Provide the [X, Y] coordinate of the cell's center where the given text is located.  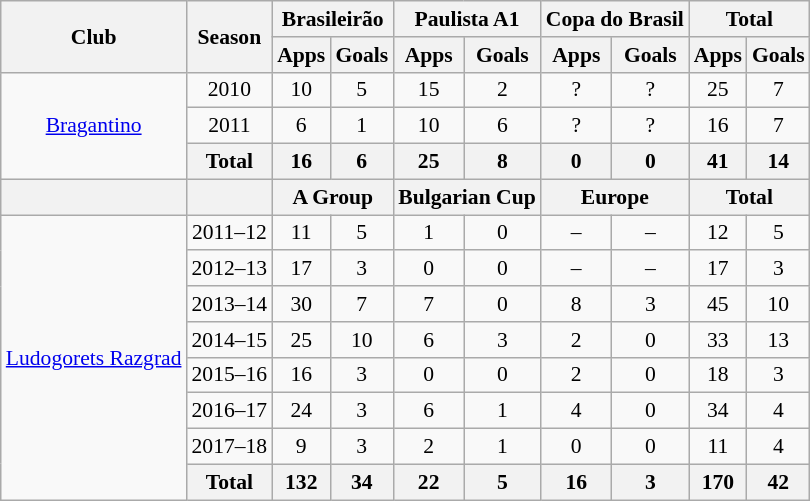
2016–17 [230, 411]
30 [301, 304]
12 [718, 233]
170 [718, 482]
Bulgarian Cup [466, 197]
42 [778, 482]
2017–18 [230, 447]
A Group [332, 197]
2014–15 [230, 340]
45 [718, 304]
Paulista A1 [466, 19]
13 [778, 340]
Europe [615, 197]
Club [94, 36]
Brasileirão [332, 19]
Bragantino [94, 126]
33 [718, 340]
18 [718, 375]
132 [301, 482]
22 [428, 482]
Season [230, 36]
2011–12 [230, 233]
2011 [230, 126]
2012–13 [230, 269]
9 [301, 447]
Ludogorets Razgrad [94, 358]
2010 [230, 90]
2015–16 [230, 375]
15 [428, 90]
2013–14 [230, 304]
41 [718, 162]
Copa do Brasil [615, 19]
14 [778, 162]
24 [301, 411]
